Extract the (x, y) coordinate from the center of the cell holding the provided text.  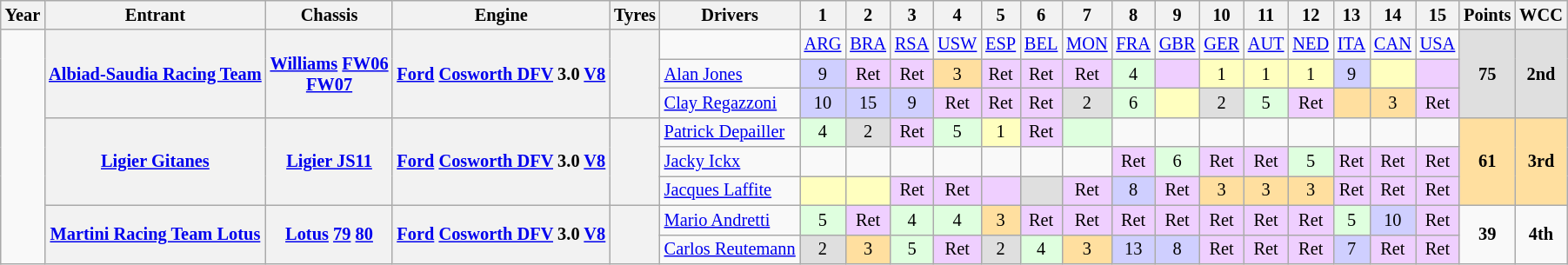
FRA (1132, 44)
2nd (1541, 73)
Mario Andretti (731, 220)
Clay Regazzoni (731, 103)
NED (1311, 44)
Alan Jones (731, 74)
Entrant (155, 15)
CAN (1393, 44)
3rd (1541, 162)
Martini Racing Team Lotus (155, 235)
AUT (1266, 44)
Engine (501, 15)
ITA (1351, 44)
39 (1487, 235)
Williams FW06FW07 (330, 73)
Ligier Gitanes (155, 162)
GER (1221, 44)
14 (1393, 15)
Jacky Ickx (731, 162)
Tyres (635, 15)
ARG (823, 44)
Drivers (731, 15)
BEL (1041, 44)
ESP (1000, 44)
Year (23, 15)
75 (1487, 73)
WCC (1541, 15)
RSA (911, 44)
Chassis (330, 15)
Lotus 79 80 (330, 235)
USW (957, 44)
GBR (1178, 44)
Ligier JS11 (330, 162)
BRA (868, 44)
Albiad-Saudia Racing Team (155, 73)
11 (1266, 15)
Patrick Depailler (731, 132)
MON (1087, 44)
Carlos Reutemann (731, 249)
4th (1541, 235)
Jacques Laffite (731, 190)
61 (1487, 162)
Points (1487, 15)
12 (1311, 15)
USA (1438, 44)
